Output the (x, y) coordinate of the center of the cell containing the given text.  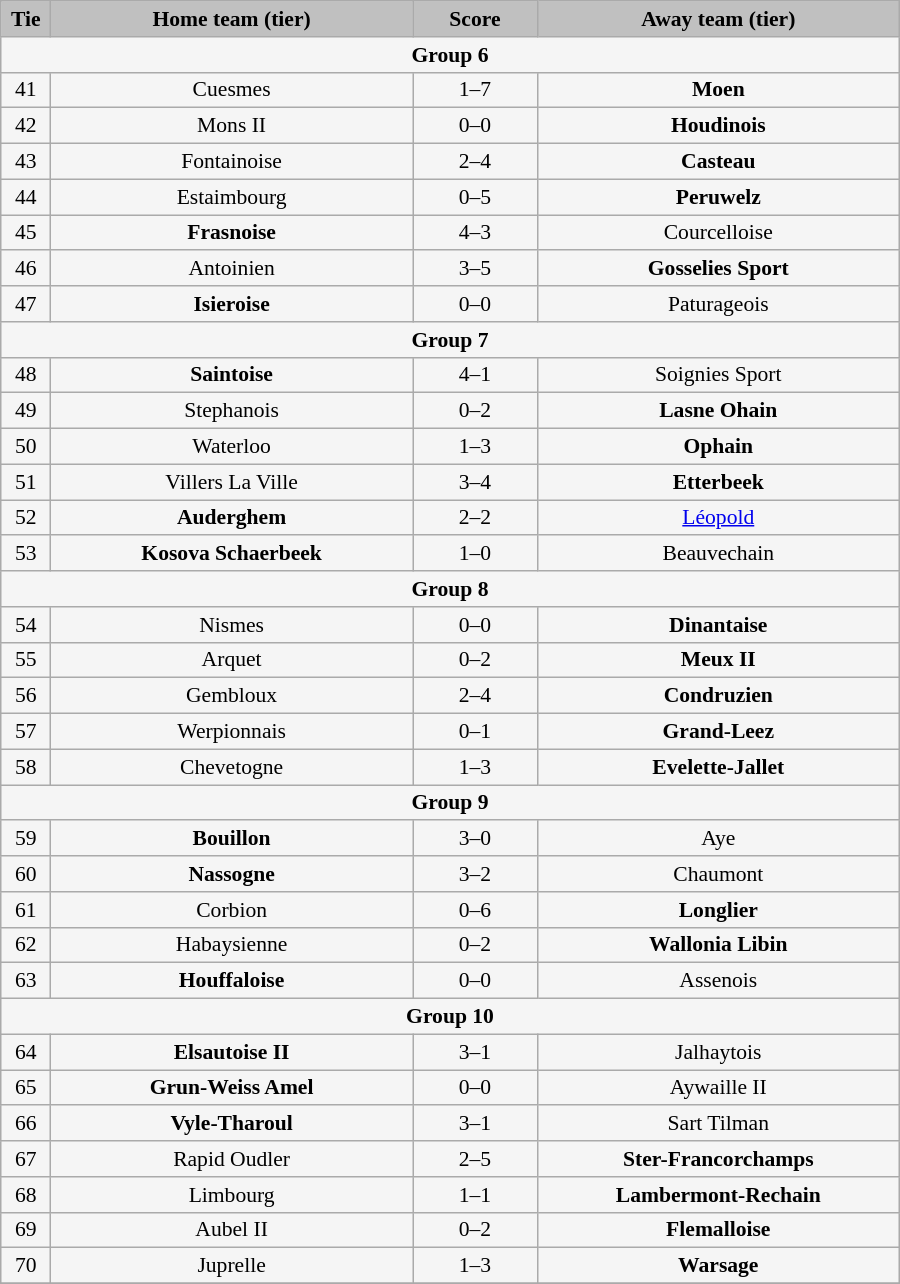
Meux II (718, 660)
Habaysienne (232, 945)
1–7 (476, 90)
49 (26, 411)
0–1 (476, 732)
Evelette-Jallet (718, 767)
61 (26, 910)
Flemalloise (718, 1230)
Houdinois (718, 126)
Chaumont (718, 874)
66 (26, 1124)
Grand-Leez (718, 732)
Vyle-Tharoul (232, 1124)
Villers La Ville (232, 482)
Antoinien (232, 269)
Soignies Sport (718, 375)
Isieroise (232, 304)
3–2 (476, 874)
43 (26, 162)
Arquet (232, 660)
Peruwelz (718, 197)
Estaimbourg (232, 197)
69 (26, 1230)
Juprelle (232, 1266)
Corbion (232, 910)
Score (476, 19)
Wallonia Libin (718, 945)
56 (26, 696)
Frasnoise (232, 233)
1–0 (476, 554)
63 (26, 981)
3–5 (476, 269)
Group 9 (450, 803)
Chevetogne (232, 767)
47 (26, 304)
3–4 (476, 482)
52 (26, 518)
Werpionnais (232, 732)
Waterloo (232, 447)
Courcelloise (718, 233)
Houffaloise (232, 981)
Assenois (718, 981)
0–6 (476, 910)
Moen (718, 90)
Cuesmes (232, 90)
64 (26, 1052)
57 (26, 732)
4–3 (476, 233)
42 (26, 126)
Stephanois (232, 411)
Group 6 (450, 55)
Fontainoise (232, 162)
Gembloux (232, 696)
Elsautoise II (232, 1052)
Lambermont-Rechain (718, 1195)
67 (26, 1159)
Aye (718, 839)
51 (26, 482)
Mons II (232, 126)
50 (26, 447)
Ophain (718, 447)
Bouillon (232, 839)
Beauvechain (718, 554)
Rapid Oudler (232, 1159)
65 (26, 1088)
4–1 (476, 375)
48 (26, 375)
70 (26, 1266)
Home team (tier) (232, 19)
55 (26, 660)
0–5 (476, 197)
Kosova Schaerbeek (232, 554)
Condruzien (718, 696)
1–1 (476, 1195)
53 (26, 554)
60 (26, 874)
Sart Tilman (718, 1124)
3–0 (476, 839)
45 (26, 233)
44 (26, 197)
Nismes (232, 625)
Group 7 (450, 340)
54 (26, 625)
2–5 (476, 1159)
59 (26, 839)
Warsage (718, 1266)
Group 8 (450, 589)
Aubel II (232, 1230)
Jalhaytois (718, 1052)
Group 10 (450, 1017)
Casteau (718, 162)
Dinantaise (718, 625)
Aywaille II (718, 1088)
Gosselies Sport (718, 269)
Paturageois (718, 304)
Saintoise (232, 375)
Grun-Weiss Amel (232, 1088)
Nassogne (232, 874)
68 (26, 1195)
Lasne Ohain (718, 411)
Away team (tier) (718, 19)
Léopold (718, 518)
Tie (26, 19)
62 (26, 945)
Etterbeek (718, 482)
41 (26, 90)
46 (26, 269)
Limbourg (232, 1195)
Auderghem (232, 518)
2–2 (476, 518)
58 (26, 767)
Longlier (718, 910)
Ster-Francorchamps (718, 1159)
